Locate the cell with the specified text and output its [x, y] center coordinate. 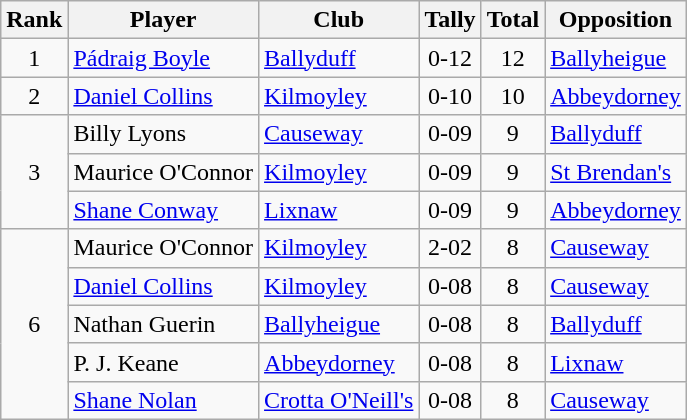
Nathan Guerin [164, 324]
Crotta O'Neill's [339, 400]
Billy Lyons [164, 134]
2-02 [450, 248]
Shane Conway [164, 210]
Opposition [616, 20]
Club [339, 20]
3 [34, 172]
6 [34, 324]
Player [164, 20]
1 [34, 58]
Shane Nolan [164, 400]
Tally [450, 20]
10 [513, 96]
Total [513, 20]
St Brendan's [616, 172]
Pádraig Boyle [164, 58]
P. J. Keane [164, 362]
0-12 [450, 58]
0-10 [450, 96]
2 [34, 96]
12 [513, 58]
Rank [34, 20]
